Find where the given text appears and provide that cell's center as (x, y) coordinate. 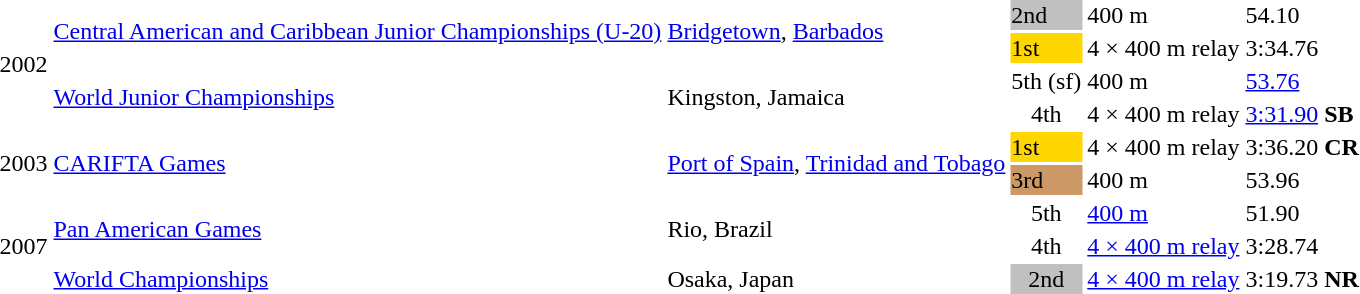
World Championships (358, 279)
5th (1046, 213)
3:19.73 NR (1302, 279)
3rd (1046, 180)
CARIFTA Games (358, 164)
World Junior Championships (358, 98)
Central American and Caribbean Junior Championships (U-20) (358, 32)
3:28.74 (1302, 246)
Rio, Brazil (836, 230)
51.90 (1302, 213)
3:36.20 CR (1302, 147)
Port of Spain, Trinidad and Tobago (836, 164)
Pan American Games (358, 230)
3:31.90 SB (1302, 114)
Bridgetown, Barbados (836, 32)
54.10 (1302, 15)
5th (sf) (1046, 81)
53.76 (1302, 81)
Kingston, Jamaica (836, 98)
53.96 (1302, 180)
3:34.76 (1302, 48)
Osaka, Japan (836, 279)
